Capture the cell that displays the provided text and extract its (x, y) central coordinate. 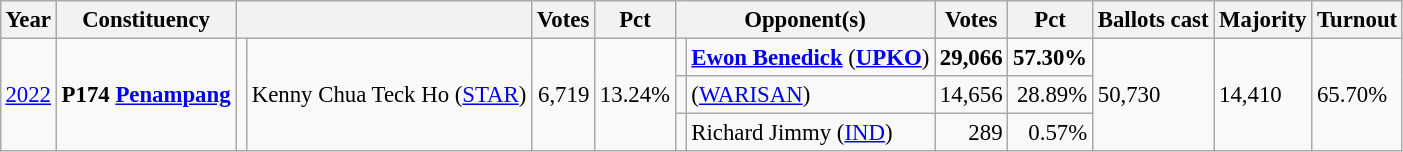
Year (28, 20)
14,656 (972, 95)
Constituency (146, 20)
(WARISAN) (810, 95)
57.30% (1050, 57)
Richard Jimmy (IND) (810, 133)
29,066 (972, 57)
50,730 (1152, 94)
289 (972, 133)
Turnout (1358, 20)
28.89% (1050, 95)
Ballots cast (1152, 20)
Majority (1263, 20)
2022 (28, 94)
6,719 (564, 94)
P174 Penampang (146, 94)
13.24% (636, 94)
Ewon Benedick (UPKO) (810, 57)
Opponent(s) (804, 20)
14,410 (1263, 94)
65.70% (1358, 94)
0.57% (1050, 133)
Kenny Chua Teck Ho (STAR) (388, 94)
